Identify which cell holds the provided text, then report its (x, y) central coordinate. 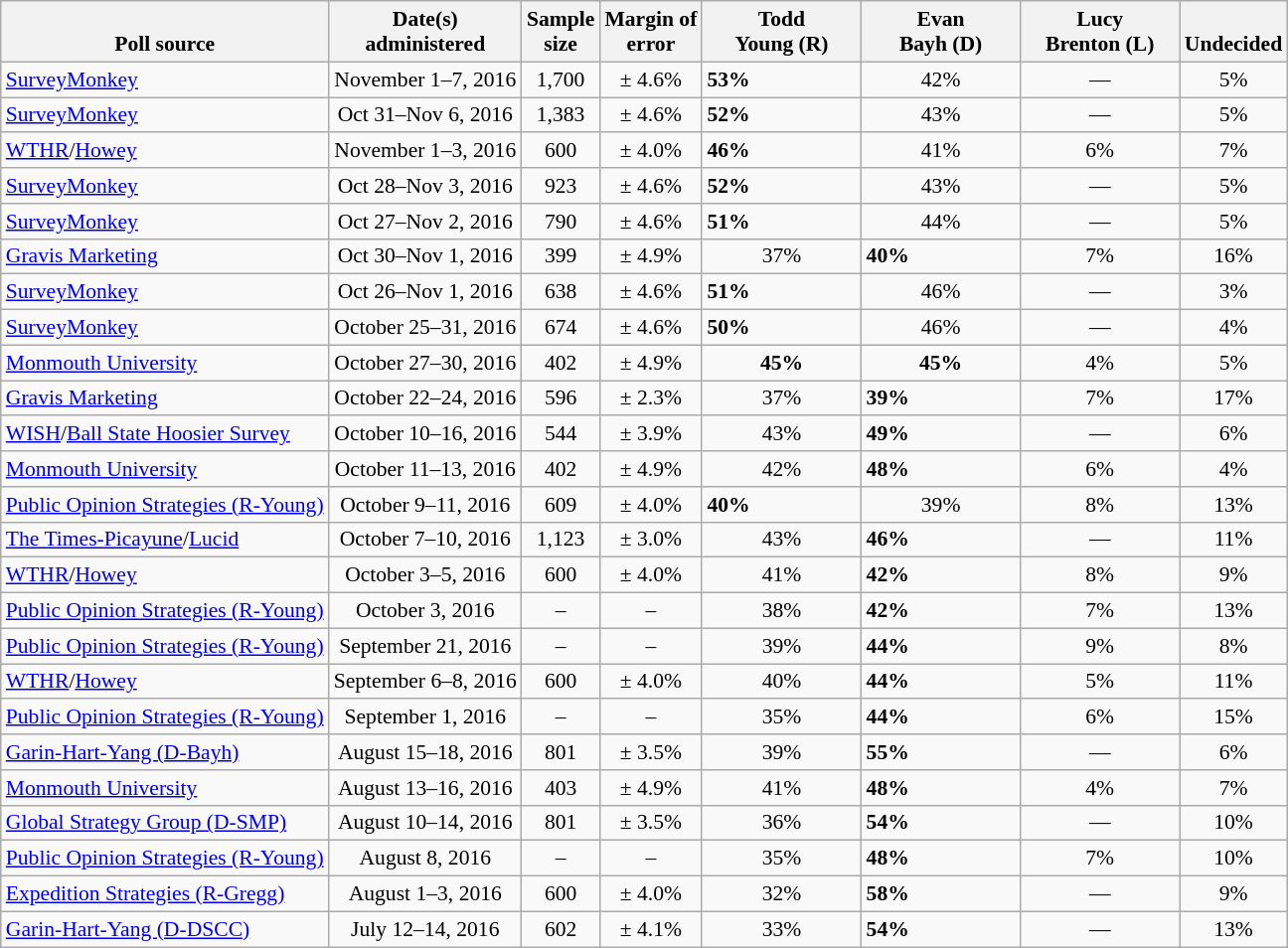
Expedition Strategies (R-Gregg) (165, 894)
638 (561, 292)
EvanBayh (D) (941, 32)
October 22–24, 2016 (425, 398)
Date(s)administered (425, 32)
September 6–8, 2016 (425, 682)
Oct 31–Nov 6, 2016 (425, 115)
Oct 26–Nov 1, 2016 (425, 292)
403 (561, 788)
923 (561, 186)
October 10–16, 2016 (425, 434)
596 (561, 398)
602 (561, 929)
± 4.1% (650, 929)
WISH/Ball State Hoosier Survey (165, 434)
August 10–14, 2016 (425, 823)
October 7–10, 2016 (425, 540)
October 3, 2016 (425, 611)
July 12–14, 2016 (425, 929)
50% (781, 328)
1,383 (561, 115)
Poll source (165, 32)
36% (781, 823)
August 13–16, 2016 (425, 788)
September 21, 2016 (425, 646)
38% (781, 611)
16% (1233, 256)
55% (941, 752)
Garin-Hart-Yang (D-Bayh) (165, 752)
399 (561, 256)
Margin oferror (650, 32)
± 3.0% (650, 540)
October 25–31, 2016 (425, 328)
674 (561, 328)
October 11–13, 2016 (425, 469)
October 9–11, 2016 (425, 505)
The Times-Picayune/Lucid (165, 540)
Garin-Hart-Yang (D-DSCC) (165, 929)
± 3.9% (650, 434)
August 8, 2016 (425, 859)
Oct 28–Nov 3, 2016 (425, 186)
32% (781, 894)
Oct 30–Nov 1, 2016 (425, 256)
790 (561, 222)
November 1–3, 2016 (425, 151)
October 27–30, 2016 (425, 363)
1,123 (561, 540)
15% (1233, 717)
November 1–7, 2016 (425, 79)
33% (781, 929)
1,700 (561, 79)
August 1–3, 2016 (425, 894)
± 2.3% (650, 398)
Samplesize (561, 32)
58% (941, 894)
LucyBrenton (L) (1100, 32)
September 1, 2016 (425, 717)
October 3–5, 2016 (425, 575)
609 (561, 505)
53% (781, 79)
August 15–18, 2016 (425, 752)
17% (1233, 398)
49% (941, 434)
544 (561, 434)
Global Strategy Group (D-SMP) (165, 823)
3% (1233, 292)
Oct 27–Nov 2, 2016 (425, 222)
ToddYoung (R) (781, 32)
Undecided (1233, 32)
